Scan for the cell matching the given text and deliver its [X, Y] coordinate at center. 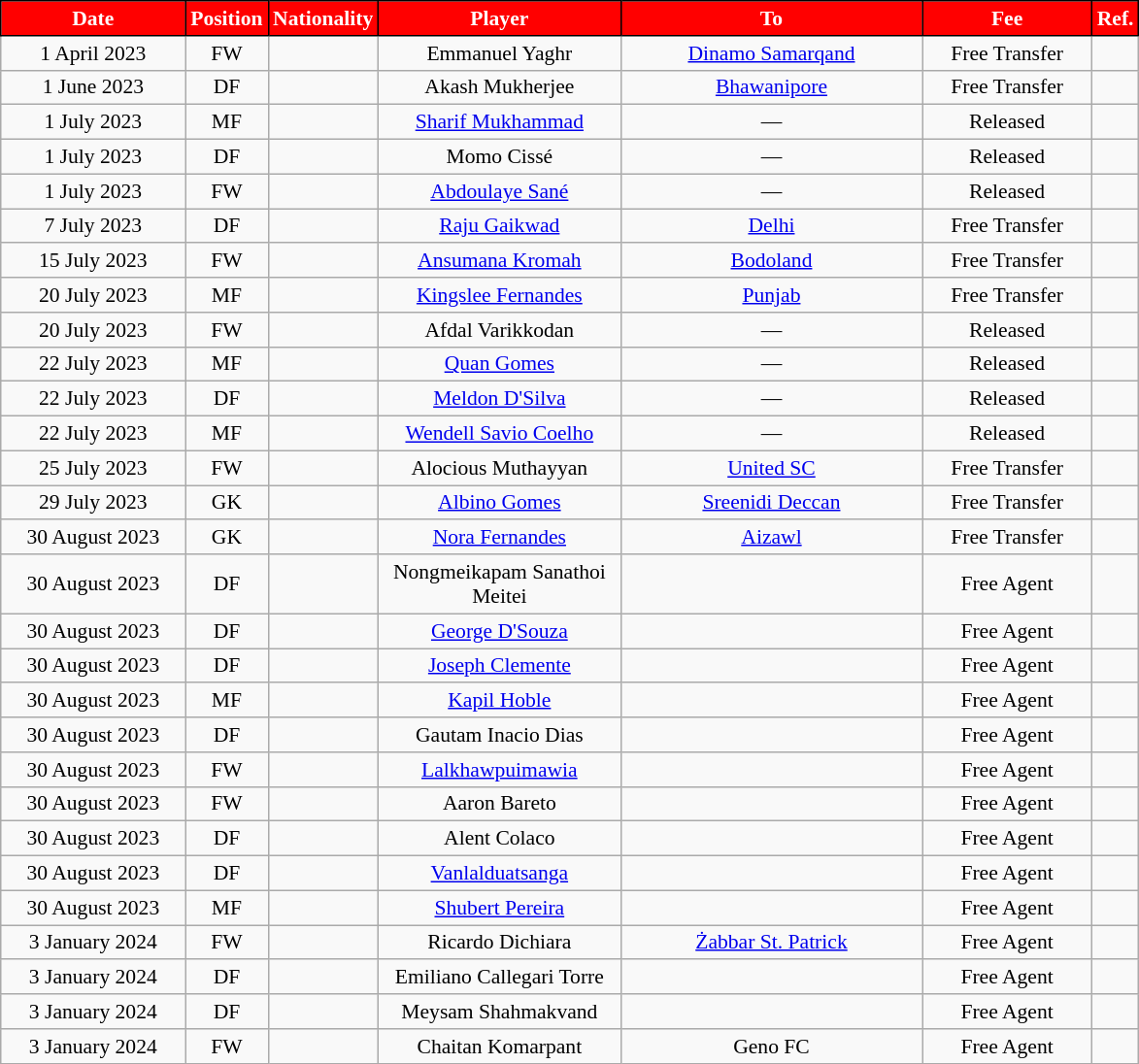
Ricardo Dichiara [499, 943]
Nora Fernandes [499, 538]
Akash Mukherjee [499, 87]
15 July 2023 [93, 261]
1 April 2023 [93, 53]
Alocious Muthayyan [499, 468]
Joseph Clemente [499, 666]
Albino Gomes [499, 503]
Raju Gaikwad [499, 226]
Meysam Shahmakvand [499, 1012]
Fee [1008, 18]
Abdoulaye Sané [499, 191]
Bodoland [771, 261]
To [771, 18]
Nationality [322, 18]
Bhawanipore [771, 87]
George D'Souza [499, 631]
Sharif Mukhammad [499, 122]
Chaitan Komarpant [499, 1047]
Emiliano Callegari Torre [499, 978]
Kapil Hoble [499, 701]
25 July 2023 [93, 468]
Aaron Bareto [499, 804]
Emmanuel Yaghr [499, 53]
Gautam Inacio Dias [499, 735]
7 July 2023 [93, 226]
Ansumana Kromah [499, 261]
Vanlalduatsanga [499, 874]
Lalkhawpuimawia [499, 770]
Alent Colaco [499, 839]
Geno FC [771, 1047]
Ref. [1116, 18]
Afdal Varikkodan [499, 330]
Żabbar St. Patrick [771, 943]
Shubert Pereira [499, 908]
United SC [771, 468]
Dinamo Samarqand [771, 53]
Kingslee Fernandes [499, 295]
Punjab [771, 295]
Position [227, 18]
Nongmeikapam Sanathoi Meitei [499, 584]
Sreenidi Deccan [771, 503]
Wendell Savio Coelho [499, 434]
Meldon D'Silva [499, 399]
Date [93, 18]
Momo Cissé [499, 157]
Aizawl [771, 538]
29 July 2023 [93, 503]
Player [499, 18]
1 June 2023 [93, 87]
Quan Gomes [499, 364]
Delhi [771, 226]
